Output the [X, Y] coordinate of the center of the cell containing the given text.  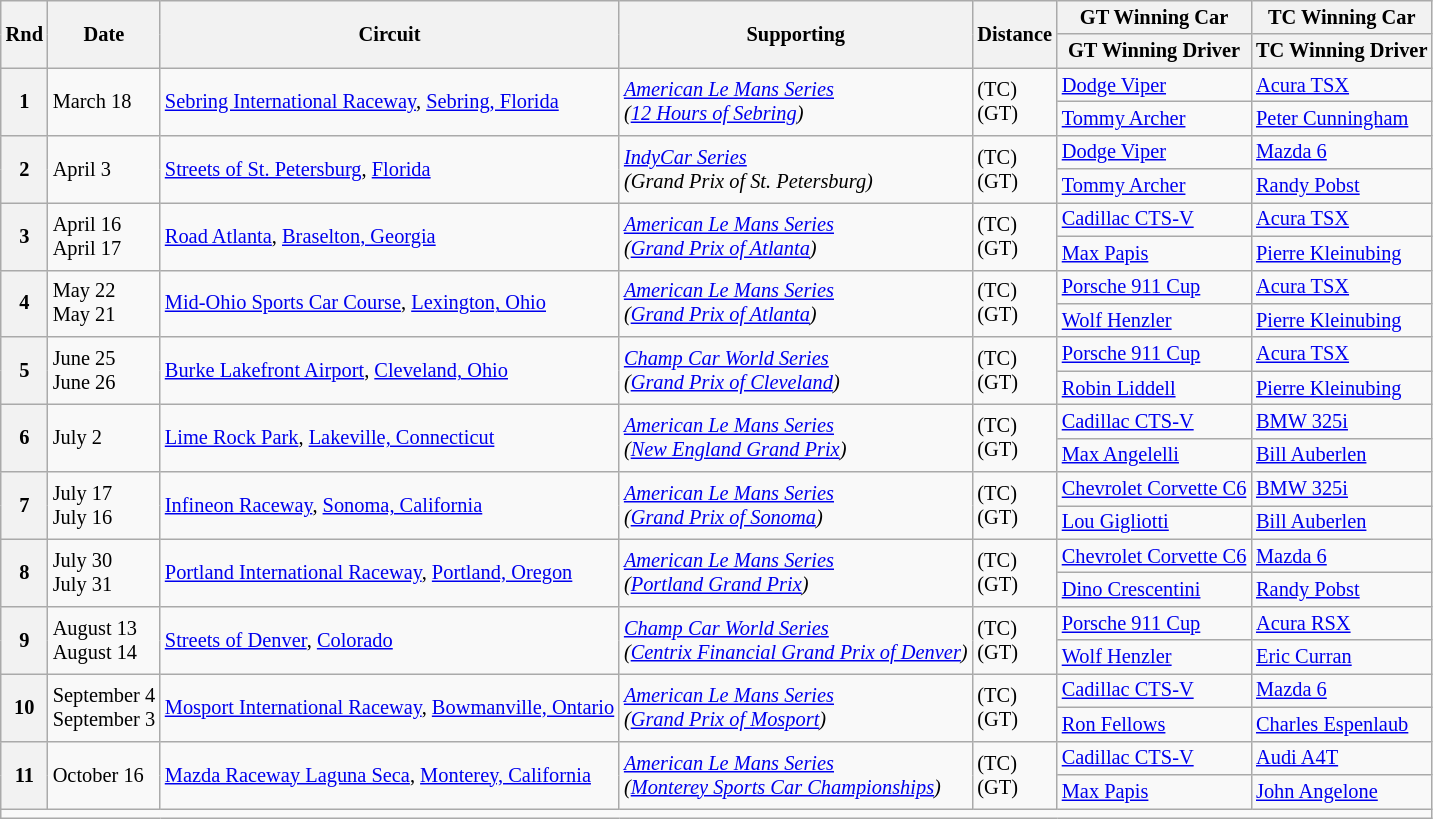
Max Angelelli [1154, 455]
American Le Mans Series(Grand Prix of Sonoma) [796, 506]
September 4September 3 [104, 706]
August 13August 14 [104, 640]
July 30July 31 [104, 572]
Charles Espenlaub [1342, 724]
American Le Mans Series(Monterey Sports Car Championships) [796, 774]
8 [24, 572]
Road Atlanta, Braselton, Georgia [390, 236]
Ron Fellows [1154, 724]
Circuit [390, 34]
4 [24, 304]
Dino Crescentini [1154, 589]
June 25June 26 [104, 370]
6 [24, 438]
GT Winning Car [1154, 17]
Audi A4T [1342, 758]
May 22May 21 [104, 304]
March 18 [104, 102]
April 3 [104, 168]
Champ Car World Series(Grand Prix of Cleveland) [796, 370]
Rnd [24, 34]
Infineon Raceway, Sonoma, California [390, 506]
Mid-Ohio Sports Car Course, Lexington, Ohio [390, 304]
IndyCar Series(Grand Prix of St. Petersburg) [796, 168]
10 [24, 706]
April 16April 17 [104, 236]
Eric Curran [1342, 657]
July 2 [104, 438]
Sebring International Raceway, Sebring, Florida [390, 102]
TC Winning Car [1342, 17]
Date [104, 34]
Champ Car World Series(Centrix Financial Grand Prix of Denver) [796, 640]
Robin Liddell [1154, 388]
Streets of St. Petersburg, Florida [390, 168]
October 16 [104, 774]
3 [24, 236]
TC Winning Driver [1342, 51]
2 [24, 168]
American Le Mans Series(Portland Grand Prix) [796, 572]
John Angelone [1342, 791]
Mazda Raceway Laguna Seca, Monterey, California [390, 774]
GT Winning Driver [1154, 51]
Lime Rock Park, Lakeville, Connecticut [390, 438]
Streets of Denver, Colorado [390, 640]
9 [24, 640]
Mosport International Raceway, Bowmanville, Ontario [390, 706]
Portland International Raceway, Portland, Oregon [390, 572]
Acura RSX [1342, 623]
Peter Cunningham [1342, 118]
Burke Lakefront Airport, Cleveland, Ohio [390, 370]
July 17July 16 [104, 506]
5 [24, 370]
American Le Mans Series(Grand Prix of Mosport) [796, 706]
7 [24, 506]
Supporting [796, 34]
Distance [1014, 34]
1 [24, 102]
Lou Gigliotti [1154, 522]
American Le Mans Series(New England Grand Prix) [796, 438]
11 [24, 774]
American Le Mans Series(12 Hours of Sebring) [796, 102]
